Return [x, y] of the center of cell containing provided text 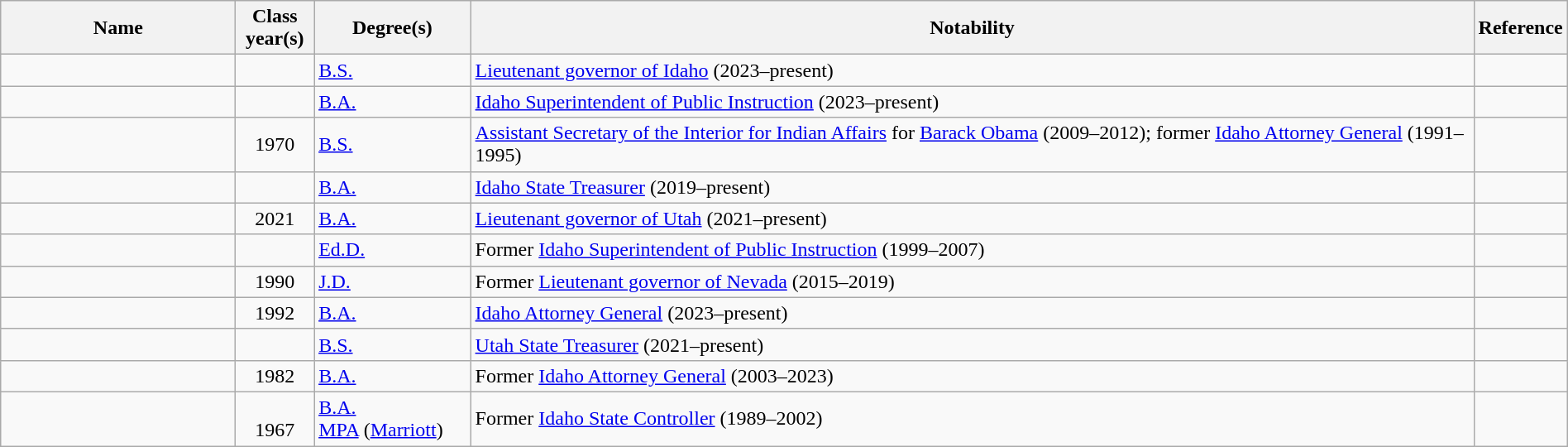
1967 [275, 419]
Former Lieutenant governor of Nevada (2015–2019) [973, 281]
B.A.MPA (Marriott) [392, 419]
Degree(s) [392, 28]
Notability [973, 28]
Former Idaho Superintendent of Public Instruction (1999–2007) [973, 250]
Idaho State Treasurer (2019–present) [973, 187]
1982 [275, 376]
Utah State Treasurer (2021–present) [973, 344]
Idaho Superintendent of Public Instruction (2023–present) [973, 102]
Idaho Attorney General (2023–present) [973, 313]
Lieutenant governor of Utah (2021–present) [973, 219]
Former Idaho State Controller (1989–2002) [973, 419]
Name [118, 28]
1992 [275, 313]
Ed.D. [392, 250]
Reference [1520, 28]
2021 [275, 219]
Assistant Secretary of the Interior for Indian Affairs for Barack Obama (2009–2012); former Idaho Attorney General (1991–1995) [973, 144]
Class year(s) [275, 28]
Former Idaho Attorney General (2003–2023) [973, 376]
Lieutenant governor of Idaho (2023–present) [973, 70]
1970 [275, 144]
1990 [275, 281]
J.D. [392, 281]
